Provide the [x, y] coordinate of the cell's center where the given text is located.  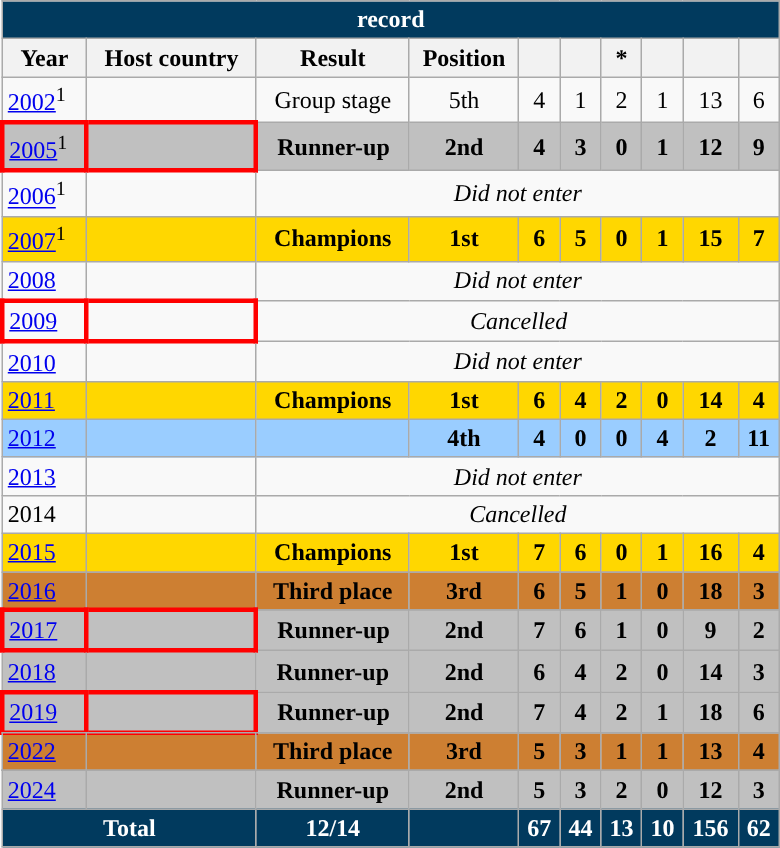
Position [464, 58]
12/14 [332, 828]
10 [662, 828]
2008 [44, 281]
2010 [44, 362]
20071 [44, 240]
Year [44, 58]
record [390, 20]
2017 [44, 630]
156 [710, 828]
11 [758, 438]
Host country [172, 58]
2024 [44, 790]
4th [464, 438]
2018 [44, 672]
16 [710, 553]
15 [710, 240]
Group stage [332, 100]
2014 [44, 514]
2015 [44, 553]
Total [129, 828]
2012 [44, 438]
44 [580, 828]
67 [540, 828]
2019 [44, 712]
20051 [44, 147]
2011 [44, 400]
2016 [44, 591]
2013 [44, 476]
2022 [44, 752]
20061 [44, 193]
2009 [44, 322]
5th [464, 100]
62 [758, 828]
20021 [44, 100]
* [622, 58]
Result [332, 58]
